Search for the cell housing the specified text and yield its (X, Y) center coordinate. 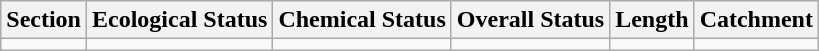
Overall Status (530, 20)
Chemical Status (362, 20)
Catchment (756, 20)
Length (652, 20)
Section (44, 20)
Ecological Status (179, 20)
